Return (x, y) of the center of cell containing provided text 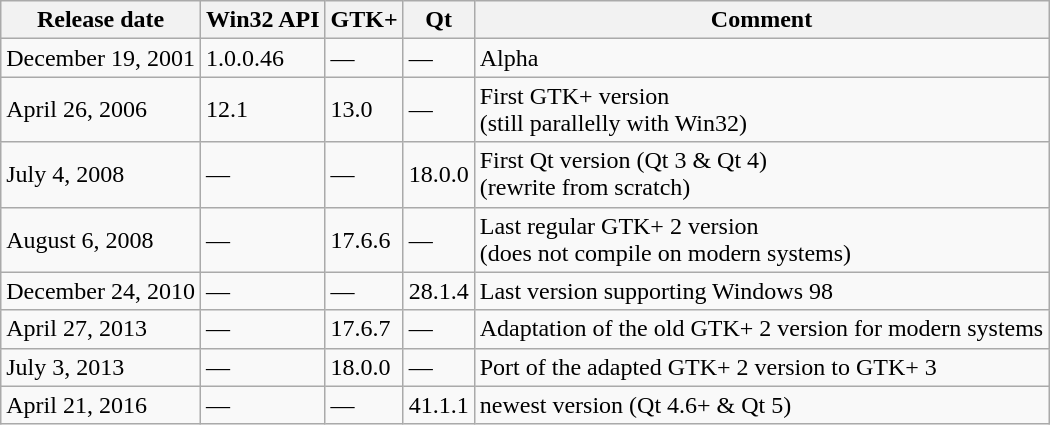
Alpha (761, 58)
Win32 API (262, 20)
Adaptation of the old GTK+ 2 version for modern systems (761, 329)
17.6.7 (364, 329)
1.0.0.46 (262, 58)
41.1.1 (438, 405)
28.1.4 (438, 291)
April 27, 2013 (101, 329)
First GTK+ version (still parallelly with Win32) (761, 110)
newest version (Qt 4.6+ & Qt 5) (761, 405)
Last regular GTK+ 2 version (does not compile on modern systems) (761, 240)
GTK+ (364, 20)
12.1 (262, 110)
July 4, 2008 (101, 174)
Release date (101, 20)
17.6.6 (364, 240)
Comment (761, 20)
Last version supporting Windows 98 (761, 291)
December 24, 2010 (101, 291)
April 26, 2006 (101, 110)
First Qt version (Qt 3 & Qt 4) (rewrite from scratch) (761, 174)
Qt (438, 20)
13.0 (364, 110)
Port of the adapted GTK+ 2 version to GTK+ 3 (761, 367)
December 19, 2001 (101, 58)
August 6, 2008 (101, 240)
April 21, 2016 (101, 405)
July 3, 2013 (101, 367)
